Output the [X, Y] coordinate of the center of the cell containing the given text.  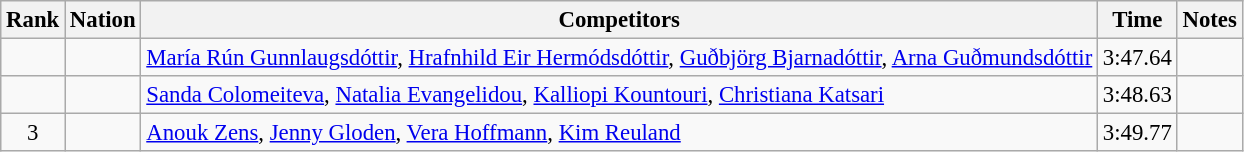
3 [33, 133]
3:47.64 [1138, 58]
3:49.77 [1138, 133]
3:48.63 [1138, 95]
Time [1138, 20]
Anouk Zens, Jenny Gloden, Vera Hoffmann, Kim Reuland [620, 133]
Nation [103, 20]
Competitors [620, 20]
María Rún Gunnlaugsdóttir, Hrafnhild Eir Hermódsdóttir, Guðbjörg Bjarnadóttir, Arna Guðmundsdóttir [620, 58]
Sanda Colomeiteva, Natalia Evangelidou, Kalliopi Kountouri, Christiana Katsari [620, 95]
Notes [1210, 20]
Rank [33, 20]
